Pinpoint the cell where the given text exists, returning its (x, y) midpoint coordinate. 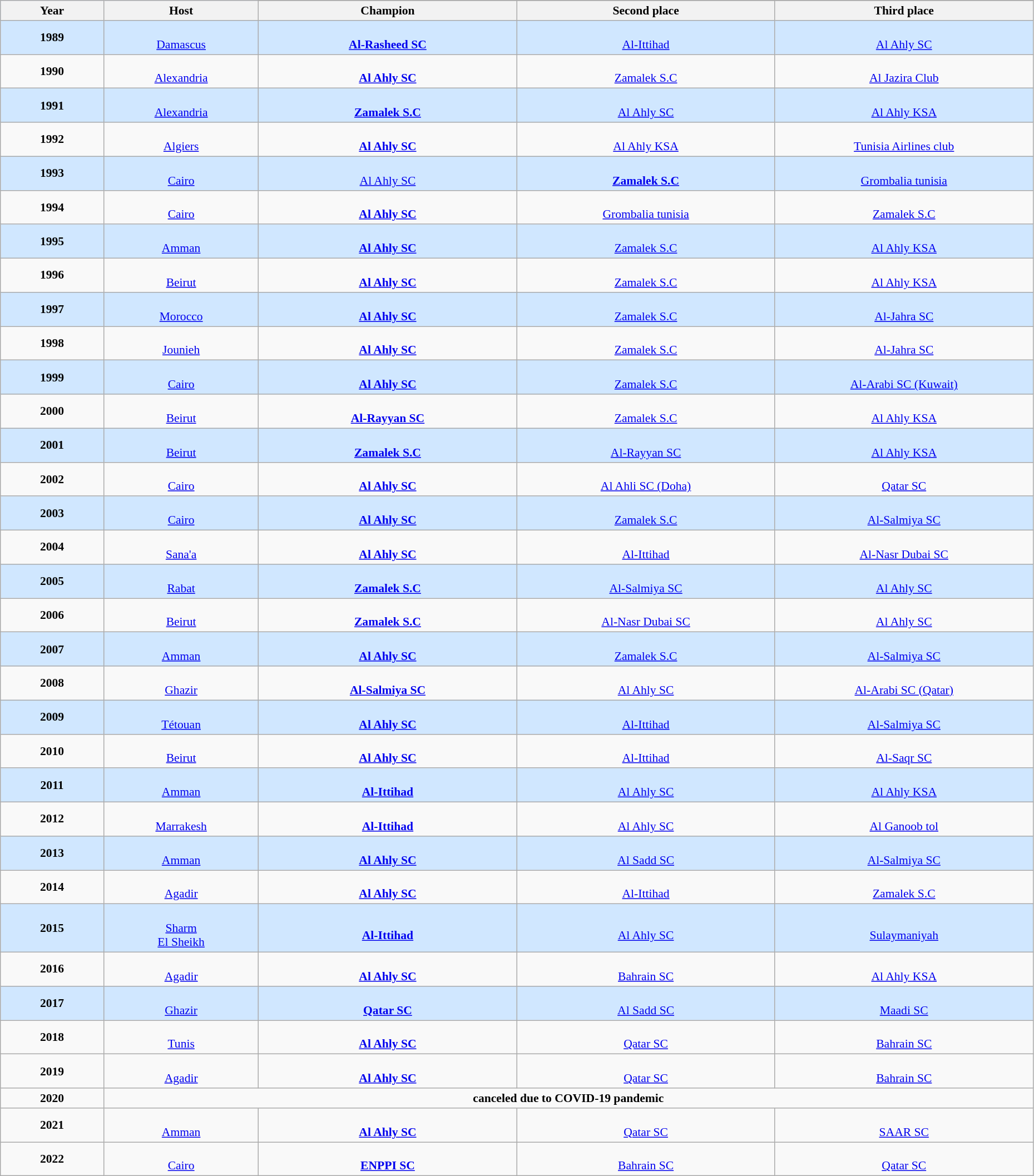
1990 (52, 71)
2013 (52, 853)
Al Jazira Club (904, 71)
2001 (52, 445)
Host (181, 11)
canceled due to COVID-19 pandemic (568, 1098)
1999 (52, 377)
2011 (52, 785)
SAAR SC (904, 1125)
Sharm El Sheikh (181, 929)
Damascus (181, 38)
Al-Arabi SC (Kuwait) (904, 377)
2014 (52, 887)
Second place (646, 11)
Algiers (181, 139)
1994 (52, 207)
Al-Saqr SC (904, 751)
1995 (52, 241)
Sana'a (181, 547)
Al Ganoob tol (904, 820)
2017 (52, 1003)
Maadi SC (904, 1003)
Al Ahli SC (Doha) (646, 479)
2004 (52, 547)
1998 (52, 344)
1992 (52, 139)
2010 (52, 751)
2003 (52, 514)
Al-Rasheed SC (388, 38)
2002 (52, 479)
2021 (52, 1125)
2012 (52, 820)
2020 (52, 1098)
ENPPI SC (388, 1159)
Tunisia Airlines club (904, 139)
2006 (52, 615)
Al-Arabi SC (Qatar) (904, 683)
Morocco (181, 309)
Champion (388, 11)
Third place (904, 11)
2022 (52, 1159)
Sulaymaniyah (904, 929)
2000 (52, 411)
Tétouan (181, 717)
Marrakesh (181, 820)
2009 (52, 717)
2015 (52, 929)
2008 (52, 683)
Tunis (181, 1038)
Rabat (181, 582)
1991 (52, 106)
Year (52, 11)
1993 (52, 173)
2005 (52, 582)
1989 (52, 38)
2007 (52, 649)
2019 (52, 1071)
2018 (52, 1038)
1997 (52, 309)
Jounieh (181, 344)
1996 (52, 276)
2016 (52, 970)
